Return (x, y) of the center of cell containing provided text 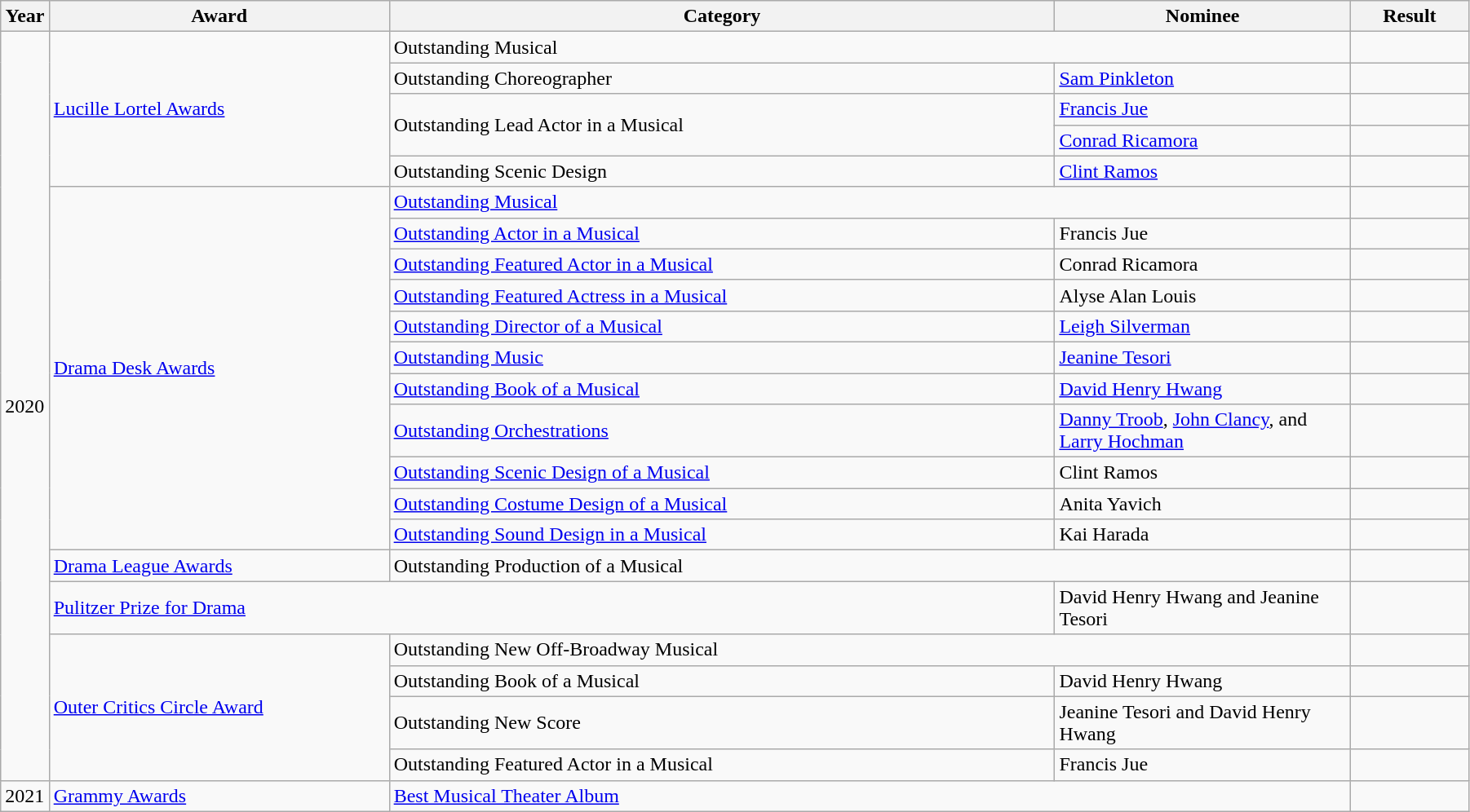
Outstanding Director of a Musical (722, 326)
Grammy Awards (219, 796)
Outstanding Music (722, 357)
Outstanding Costume Design of a Musical (722, 504)
Kai Harada (1202, 535)
Outstanding Production of a Musical (870, 566)
Pulitzer Prize for Drama (551, 608)
2020 (24, 406)
Outstanding Orchestrations (722, 430)
Sam Pinkleton (1202, 78)
Outstanding Sound Design in a Musical (722, 535)
Nominee (1202, 16)
Outstanding Choreographer (722, 78)
Jeanine Tesori (1202, 357)
Lucille Lortel Awards (219, 109)
Outstanding New Off-Broadway Musical (870, 650)
Anita Yavich (1202, 504)
Best Musical Theater Album (870, 796)
Drama League Awards (219, 566)
Outstanding New Score (722, 722)
Outstanding Featured Actress in a Musical (722, 295)
Alyse Alan Louis (1202, 295)
Outstanding Actor in a Musical (722, 233)
Outer Critics Circle Award (219, 708)
Outstanding Scenic Design of a Musical (722, 473)
Category (722, 16)
Danny Troob, John Clancy, and Larry Hochman (1202, 430)
Award (219, 16)
Outstanding Lead Actor in a Musical (722, 125)
Result (1410, 16)
Drama Desk Awards (219, 368)
Outstanding Scenic Design (722, 171)
2021 (24, 796)
Year (24, 16)
Jeanine Tesori and David Henry Hwang (1202, 722)
David Henry Hwang and Jeanine Tesori (1202, 608)
Leigh Silverman (1202, 326)
